Output the [X, Y] coordinate of the center of the cell containing the given text.  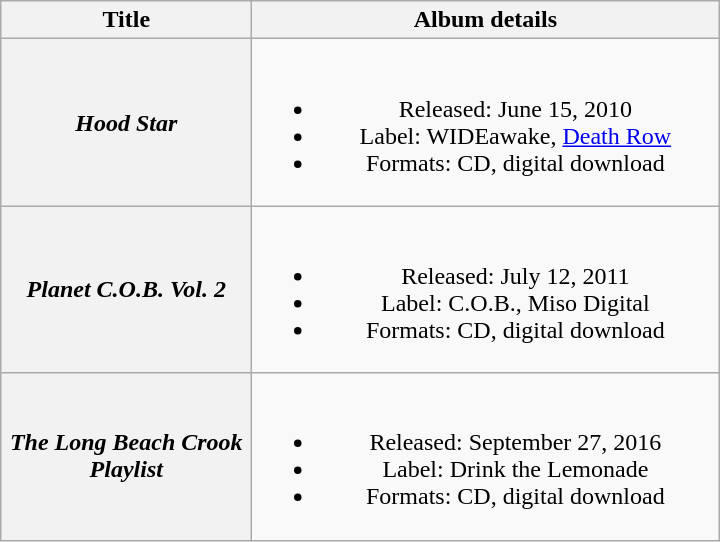
Hood Star [126, 122]
Planet C.O.B. Vol. 2 [126, 290]
The Long Beach Crook Playlist [126, 456]
Album details [486, 20]
Title [126, 20]
Released: September 27, 2016Label: Drink the LemonadeFormats: CD, digital download [486, 456]
Released: July 12, 2011Label: C.O.B., Miso DigitalFormats: CD, digital download [486, 290]
Released: June 15, 2010Label: WIDEawake, Death RowFormats: CD, digital download [486, 122]
